Locate the cell with the specified text and output its (X, Y) center coordinate. 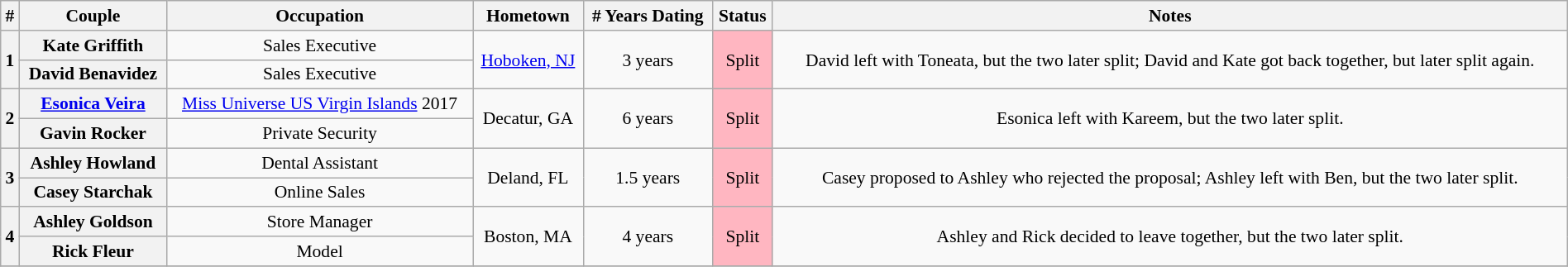
3 years (648, 60)
Private Security (320, 134)
Boston, MA (528, 236)
Hoboken, NJ (528, 60)
David left with Toneata, but the two later split; David and Kate got back together, but later split again. (1169, 60)
# Years Dating (648, 16)
Esonica left with Kareem, but the two later split. (1169, 119)
Occupation (320, 16)
Casey proposed to Ashley who rejected the proposal; Ashley left with Ben, but the two later split. (1169, 177)
Status (743, 16)
Rick Fleur (93, 251)
Casey Starchak (93, 193)
Dental Assistant (320, 163)
Decatur, GA (528, 119)
2 (10, 119)
6 years (648, 119)
Ashley Goldson (93, 222)
Notes (1169, 16)
David Benavidez (93, 74)
Ashley Howland (93, 163)
1 (10, 60)
Miss Universe US Virgin Islands 2017 (320, 104)
Ashley and Rick decided to leave together, but the two later split. (1169, 236)
Store Manager (320, 222)
1.5 years (648, 177)
Couple (93, 16)
3 (10, 177)
Hometown (528, 16)
Kate Griffith (93, 45)
Online Sales (320, 193)
Gavin Rocker (93, 134)
4 years (648, 236)
# (10, 16)
Deland, FL (528, 177)
Esonica Veira (93, 104)
4 (10, 236)
Model (320, 251)
